Provide the (X, Y) coordinate of the cell's center where the given text is located.  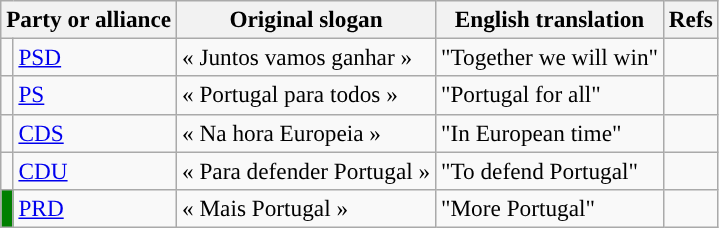
"More Portugal" (550, 208)
English translation (550, 19)
"Portugal for all" (550, 95)
CDU (95, 170)
« Portugal para todos » (306, 95)
Original slogan (306, 19)
Party or alliance (89, 19)
PRD (95, 208)
« Para defender Portugal » (306, 170)
PSD (95, 57)
"In European time" (550, 133)
« Mais Portugal » (306, 208)
CDS (95, 133)
PS (95, 95)
"Together we will win" (550, 57)
"To defend Portugal" (550, 170)
« Na hora Europeia » (306, 133)
« Juntos vamos ganhar » (306, 57)
Refs (690, 19)
